Output the (X, Y) coordinate of the center of the cell containing the given text.  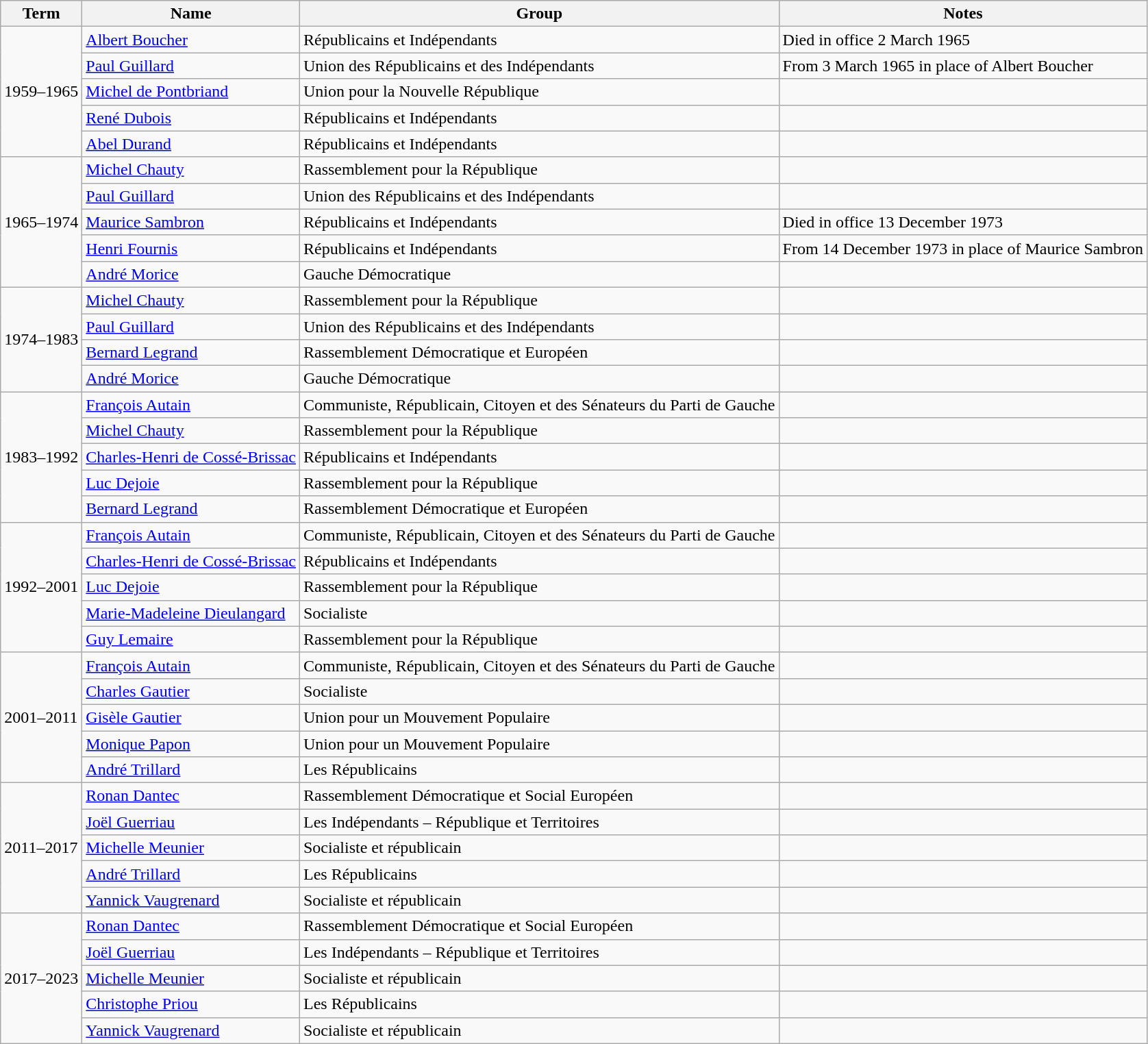
Albert Boucher (191, 40)
Notes (963, 14)
Marie-Madeleine Dieulangard (191, 613)
1965–1974 (41, 222)
2011–2017 (41, 848)
2001–2011 (41, 717)
2017–2023 (41, 978)
1974–1983 (41, 339)
Term (41, 14)
1959–1965 (41, 92)
Abel Durand (191, 144)
Christophe Priou (191, 1004)
Charles Gautier (191, 691)
Name (191, 14)
Died in office 2 March 1965 (963, 40)
Group (539, 14)
Died in office 13 December 1973 (963, 222)
Maurice Sambron (191, 222)
Henri Fournis (191, 248)
1983–1992 (41, 457)
René Dubois (191, 118)
From 3 March 1965 in place of Albert Boucher (963, 66)
Gisèle Gautier (191, 717)
Monique Papon (191, 743)
Union pour la Nouvelle République (539, 92)
From 14 December 1973 in place of Maurice Sambron (963, 248)
Guy Lemaire (191, 639)
1992–2001 (41, 587)
Michel de Pontbriand (191, 92)
